Search for the cell housing the specified text and yield its [x, y] center coordinate. 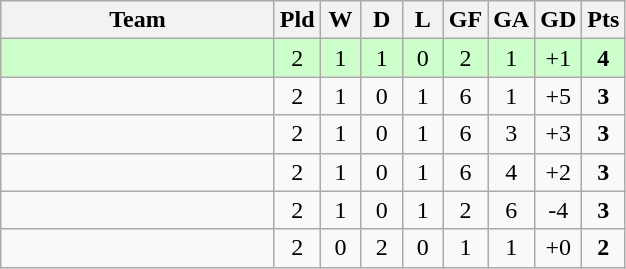
GD [558, 20]
Team [138, 20]
GF [465, 20]
+1 [558, 58]
+5 [558, 96]
-4 [558, 210]
+0 [558, 248]
W [340, 20]
D [382, 20]
Pld [297, 20]
L [422, 20]
Pts [604, 20]
+2 [558, 172]
+3 [558, 134]
GA [512, 20]
